Search for the cell housing the specified text and yield its [x, y] center coordinate. 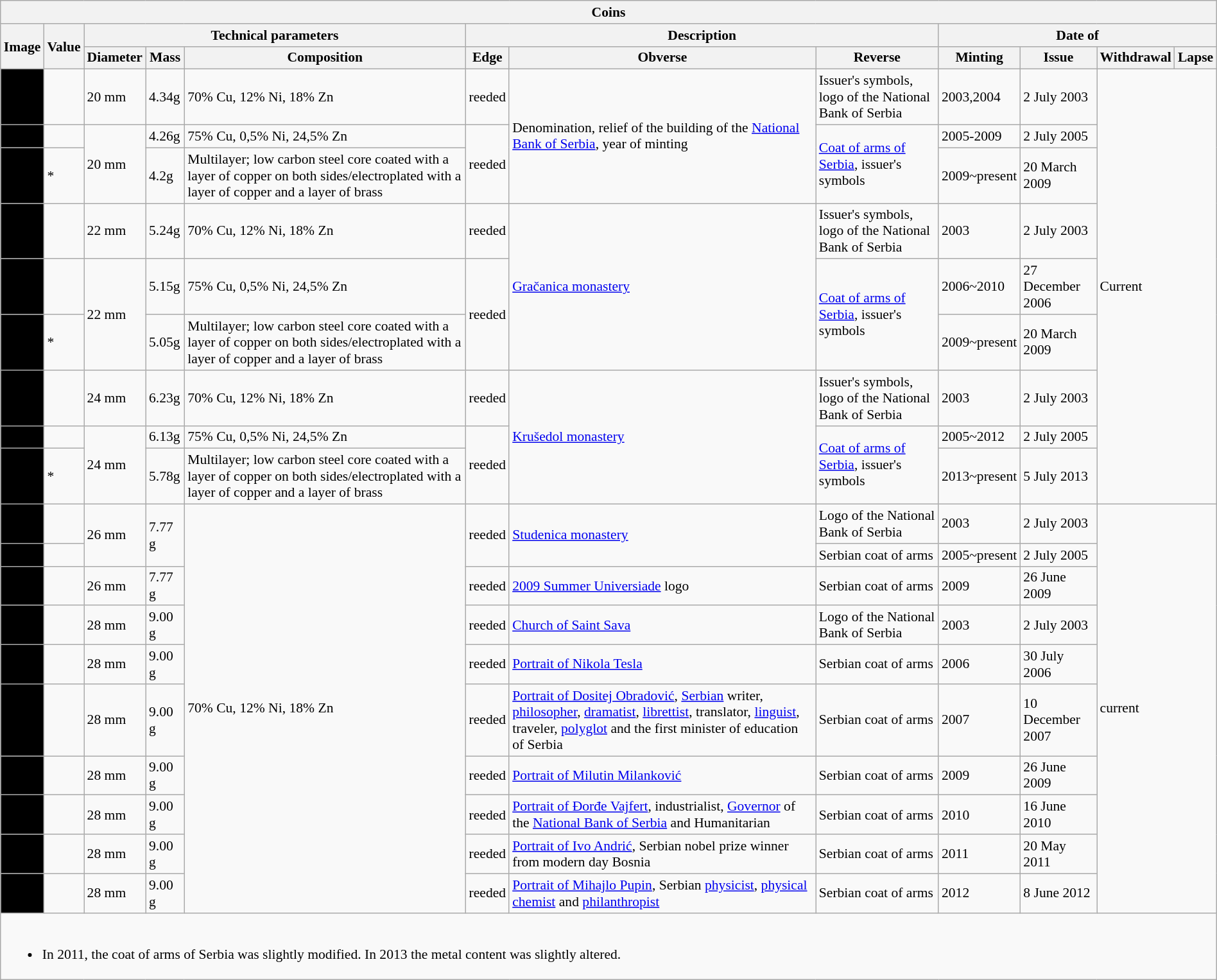
Church of Saint Sava [662, 625]
2006 [980, 665]
Portrait of Đorđe Vajfert, industrialist, Governor of the National Bank of Serbia and Humanitarian [662, 815]
4.34g [165, 98]
Date of [1077, 35]
6.23g [165, 398]
Portrait of Ivo Andrić, Serbian nobel prize winner from modern day Bosnia [662, 854]
27 December 2006 [1058, 288]
Withdrawal [1136, 58]
5 July 2013 [1058, 476]
Mass [165, 58]
5.15g [165, 288]
Reverse [877, 58]
2009 Summer Universiade logo [662, 585]
Obverse [662, 58]
5.78g [165, 476]
Technical parameters [275, 35]
2010 [980, 815]
Issue [1058, 58]
8 June 2012 [1058, 893]
Composition [325, 58]
2007 [980, 720]
Value [64, 46]
5.05g [165, 343]
16 June 2010 [1058, 815]
Portrait of Milutin Milanković [662, 775]
In 2011, the coat of arms of Serbia was slightly modified. In 2013 the metal content was slightly altered. [608, 946]
Lapse [1195, 58]
2003,2004 [980, 98]
2005~present [980, 555]
2006~2010 [980, 288]
20 May 2011 [1058, 854]
Description [702, 35]
30 July 2006 [1058, 665]
Krušedol monastery [662, 438]
2005~2012 [980, 437]
2011 [980, 854]
2013~present [980, 476]
10 December 2007 [1058, 720]
Coins [608, 12]
Image [22, 46]
Diameter [115, 58]
Current [1157, 287]
6.13g [165, 437]
2005-2009 [980, 137]
current [1157, 709]
Portrait of Nikola Tesla [662, 665]
5.24g [165, 231]
Studenica monastery [662, 535]
4.26g [165, 137]
Denomination, relief of the building of the National Bank of Serbia, year of minting [662, 136]
Edge [487, 58]
Gračanica monastery [662, 287]
2012 [980, 893]
4.2g [165, 176]
Minting [980, 58]
Portrait of Mihajlo Pupin, Serbian physicist, physical chemist and philanthropist [662, 893]
